Output the (x, y) coordinate of the center of the cell containing the given text.  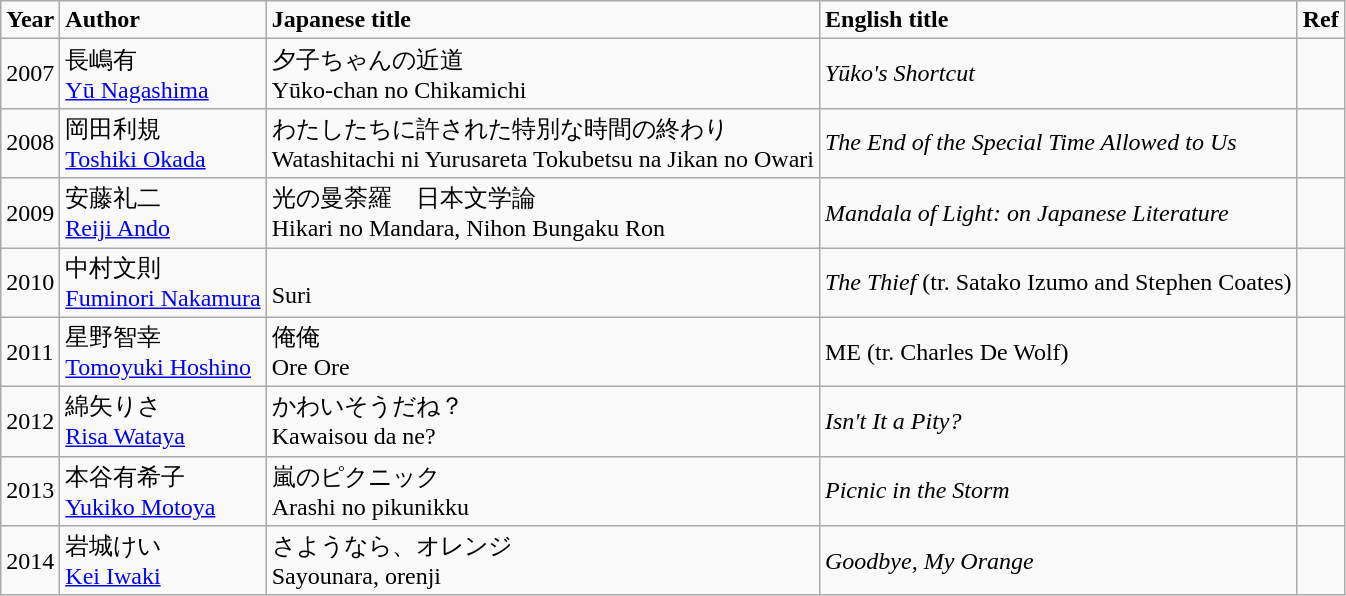
2013 (30, 491)
さようなら、オレンジSayounara, orenji (542, 561)
本谷有希子Yukiko Motoya (163, 491)
2009 (30, 213)
岡田利規Toshiki Okada (163, 143)
夕子ちゃんの近道Yūko-chan no Chikamichi (542, 74)
Author (163, 20)
安藤礼二Reiji Ando (163, 213)
2012 (30, 422)
Japanese title (542, 20)
Year (30, 20)
2008 (30, 143)
わたしたちに許された特別な時間の終わりWatashitachi ni Yurusareta Tokubetsu na Jikan no Owari (542, 143)
Yūko's Shortcut (1058, 74)
English title (1058, 20)
Goodbye, My Orange (1058, 561)
The Thief (tr. Satako Izumo and Stephen Coates) (1058, 283)
長嶋有Yū Nagashima (163, 74)
The End of the Special Time Allowed to Us (1058, 143)
ME (tr. Charles De Wolf) (1058, 352)
2011 (30, 352)
嵐のピクニックArashi no pikunikku (542, 491)
光の曼荼羅 日本文学論Hikari no Mandara, Nihon Bungaku Ron (542, 213)
2010 (30, 283)
星野智幸Tomoyuki Hoshino (163, 352)
2007 (30, 74)
俺俺Ore Ore (542, 352)
Suri (542, 283)
Picnic in the Storm (1058, 491)
Ref (1320, 20)
中村文則Fuminori Nakamura (163, 283)
Isn't It a Pity? (1058, 422)
Mandala of Light: on Japanese Literature (1058, 213)
岩城けいKei Iwaki (163, 561)
綿矢りさRisa Wataya (163, 422)
かわいそうだね？Kawaisou da ne? (542, 422)
2014 (30, 561)
